Scan for the cell matching the given text and deliver its (X, Y) coordinate at center. 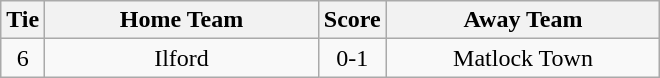
0-1 (352, 58)
Home Team (182, 20)
Score (352, 20)
6 (23, 58)
Away Team (523, 20)
Tie (23, 20)
Ilford (182, 58)
Matlock Town (523, 58)
